For the text-containing cell, return its midpoint in [X, Y] coordinate format. 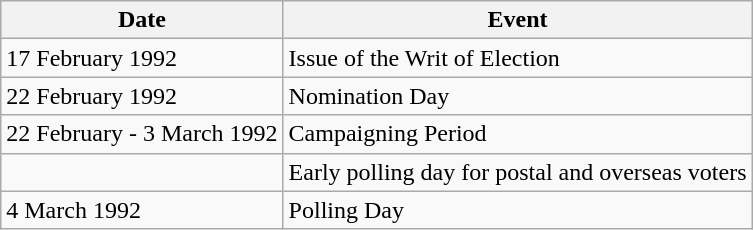
17 February 1992 [142, 58]
Early polling day for postal and overseas voters [518, 172]
Polling Day [518, 210]
Event [518, 20]
22 February 1992 [142, 96]
Campaigning Period [518, 134]
Date [142, 20]
4 March 1992 [142, 210]
22 February - 3 March 1992 [142, 134]
Issue of the Writ of Election [518, 58]
Nomination Day [518, 96]
